Capture the cell that displays the provided text and extract its (x, y) central coordinate. 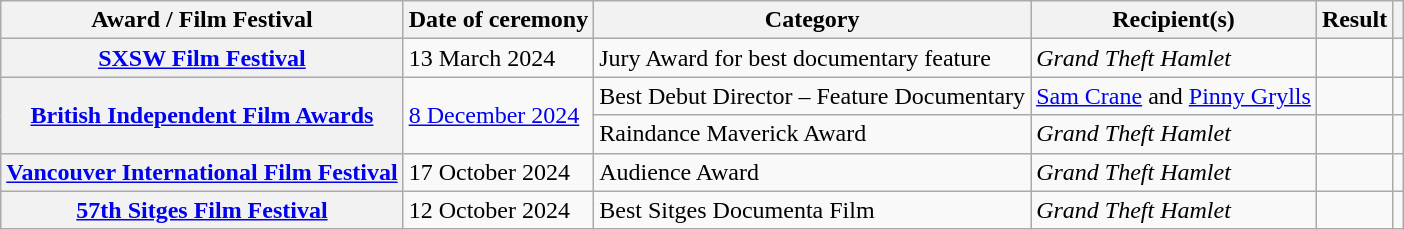
57th Sitges Film Festival (202, 210)
13 March 2024 (498, 58)
Date of ceremony (498, 20)
Audience Award (812, 172)
British Independent Film Awards (202, 115)
12 October 2024 (498, 210)
Jury Award for best documentary feature (812, 58)
Vancouver International Film Festival (202, 172)
Best Debut Director – Feature Documentary (812, 96)
Best Sitges Documenta Film (812, 210)
SXSW Film Festival (202, 58)
Sam Crane and Pinny Grylls (1174, 96)
Raindance Maverick Award (812, 134)
Result (1354, 20)
17 October 2024 (498, 172)
Recipient(s) (1174, 20)
Award / Film Festival (202, 20)
8 December 2024 (498, 115)
Category (812, 20)
